Return (x, y) of the center of cell containing provided text 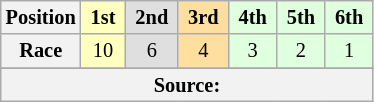
4 (203, 51)
1st (104, 17)
6th (349, 17)
2 (301, 51)
1 (349, 51)
3 (253, 51)
6 (152, 51)
2nd (152, 17)
10 (104, 51)
5th (301, 17)
Source: (187, 85)
3rd (203, 17)
4th (253, 17)
Race (41, 51)
Position (41, 17)
